Detect which cell encompasses the target text, then output its (x, y) center coordinate. 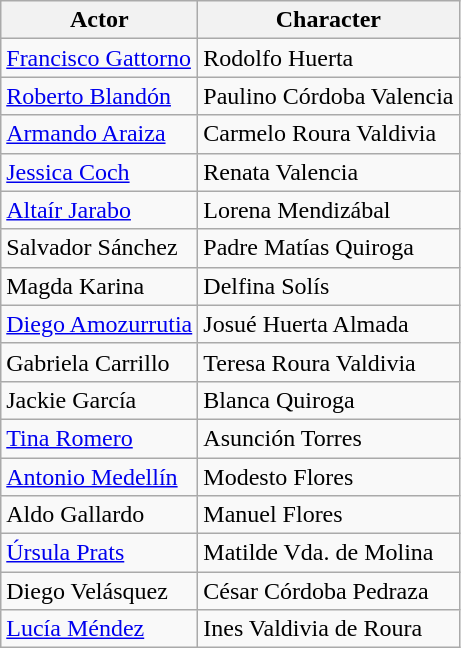
Jackie García (100, 400)
Character (328, 20)
Aldo Gallardo (100, 515)
Rodolfo Huerta (328, 58)
Paulino Córdoba Valencia (328, 96)
Asunción Torres (328, 438)
Tina Romero (100, 438)
Teresa Roura Valdivia (328, 362)
Padre Matías Quiroga (328, 248)
Antonio Medellín (100, 477)
Josué Huerta Almada (328, 324)
Modesto Flores (328, 477)
Renata Valencia (328, 172)
Ines Valdivia de Roura (328, 629)
Diego Velásquez (100, 591)
César Córdoba Pedraza (328, 591)
Manuel Flores (328, 515)
Armando Araiza (100, 134)
Diego Amozurrutia (100, 324)
Blanca Quiroga (328, 400)
Salvador Sánchez (100, 248)
Francisco Gattorno (100, 58)
Jessica Coch (100, 172)
Actor (100, 20)
Delfina Solís (328, 286)
Lucía Méndez (100, 629)
Matilde Vda. de Molina (328, 553)
Magda Karina (100, 286)
Úrsula Prats (100, 553)
Roberto Blandón (100, 96)
Carmelo Roura Valdivia (328, 134)
Altaír Jarabo (100, 210)
Gabriela Carrillo (100, 362)
Lorena Mendizábal (328, 210)
